Return the (X, Y) coordinate for the center point of the cell that contains the specified text.  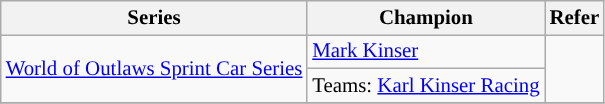
World of Outlaws Sprint Car Series (154, 68)
Champion (426, 18)
Mark Kinser (426, 51)
Teams: Karl Kinser Racing (426, 85)
Refer (574, 18)
Series (154, 18)
